Detect which cell encompasses the target text, then output its (X, Y) center coordinate. 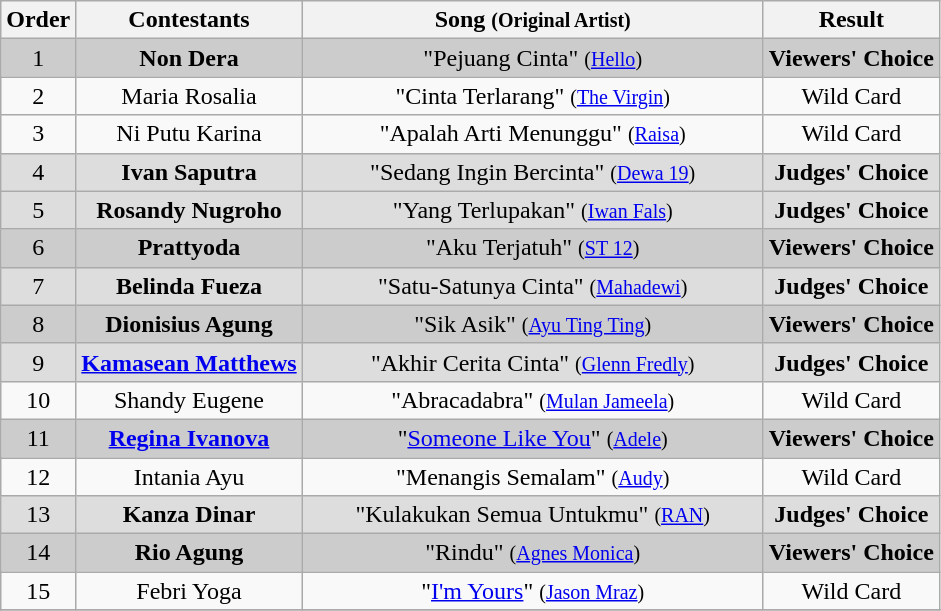
"Aku Terjatuh" (ST 12) (532, 248)
"Rindu" (Agnes Monica) (532, 553)
Kamasean Matthews (189, 362)
Kanza Dinar (189, 515)
11 (38, 438)
9 (38, 362)
Ni Putu Karina (189, 134)
6 (38, 248)
"Apalah Arti Menunggu" (Raisa) (532, 134)
1 (38, 58)
Song (Original Artist) (532, 20)
Belinda Fueza (189, 286)
7 (38, 286)
10 (38, 400)
Intania Ayu (189, 477)
3 (38, 134)
"Abracadabra" (Mulan Jameela) (532, 400)
"Cinta Terlarang" (The Virgin) (532, 96)
Result (851, 20)
4 (38, 172)
"Yang Terlupakan" (Iwan Fals) (532, 210)
12 (38, 477)
Febri Yoga (189, 591)
2 (38, 96)
Rio Agung (189, 553)
Dionisius Agung (189, 324)
"Menangis Semalam" (Audy) (532, 477)
Contestants (189, 20)
"Sik Asik" (Ayu Ting Ting) (532, 324)
"Someone Like You" (Adele) (532, 438)
"Akhir Cerita Cinta" (Glenn Fredly) (532, 362)
"Kulakukan Semua Untukmu" (RAN) (532, 515)
14 (38, 553)
"Pejuang Cinta" (Hello) (532, 58)
Non Dera (189, 58)
Order (38, 20)
Ivan Saputra (189, 172)
"Sedang Ingin Bercinta" (Dewa 19) (532, 172)
Maria Rosalia (189, 96)
Prattyoda (189, 248)
"I'm Yours" (Jason Mraz) (532, 591)
"Satu-Satunya Cinta" (Mahadewi) (532, 286)
Shandy Eugene (189, 400)
8 (38, 324)
5 (38, 210)
13 (38, 515)
Rosandy Nugroho (189, 210)
15 (38, 591)
Regina Ivanova (189, 438)
